Provide the [x, y] coordinate of the cell's center where the given text is located.  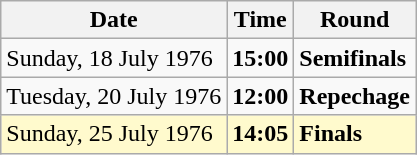
Sunday, 18 July 1976 [114, 58]
Finals [355, 134]
Time [260, 20]
Tuesday, 20 July 1976 [114, 96]
15:00 [260, 58]
Round [355, 20]
Sunday, 25 July 1976 [114, 134]
Repechage [355, 96]
12:00 [260, 96]
Semifinals [355, 58]
Date [114, 20]
14:05 [260, 134]
